From the cell containing the given text, extract its center point as [x, y] coordinate. 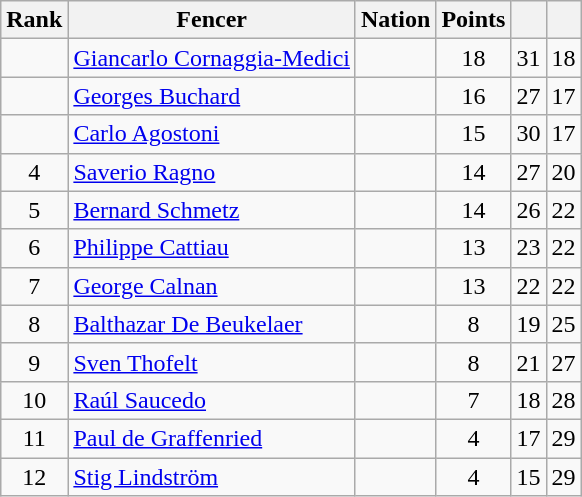
Paul de Graffenried [212, 438]
20 [564, 172]
16 [474, 96]
Philippe Cattiau [212, 248]
Rank [34, 20]
12 [34, 477]
28 [564, 400]
21 [528, 362]
Raúl Saucedo [212, 400]
Sven Thofelt [212, 362]
Georges Buchard [212, 96]
11 [34, 438]
19 [528, 324]
George Calnan [212, 286]
Bernard Schmetz [212, 210]
9 [34, 362]
Nation [395, 20]
Giancarlo Cornaggia-Medici [212, 58]
Points [474, 20]
10 [34, 400]
25 [564, 324]
Carlo Agostoni [212, 134]
Balthazar De Beukelaer [212, 324]
26 [528, 210]
Stig Lindström [212, 477]
31 [528, 58]
Saverio Ragno [212, 172]
5 [34, 210]
23 [528, 248]
Fencer [212, 20]
30 [528, 134]
6 [34, 248]
